Locate the cell with the specified text and output its (x, y) center coordinate. 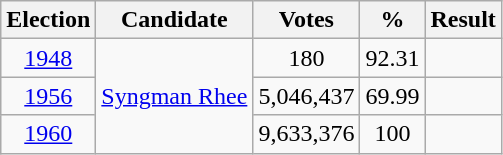
1960 (48, 134)
Result (463, 20)
Syngman Rhee (174, 96)
69.99 (392, 96)
1956 (48, 96)
100 (392, 134)
Votes (306, 20)
% (392, 20)
92.31 (392, 58)
Election (48, 20)
Candidate (174, 20)
180 (306, 58)
9,633,376 (306, 134)
5,046,437 (306, 96)
1948 (48, 58)
